Locate the cell with the specified text and output its [x, y] center coordinate. 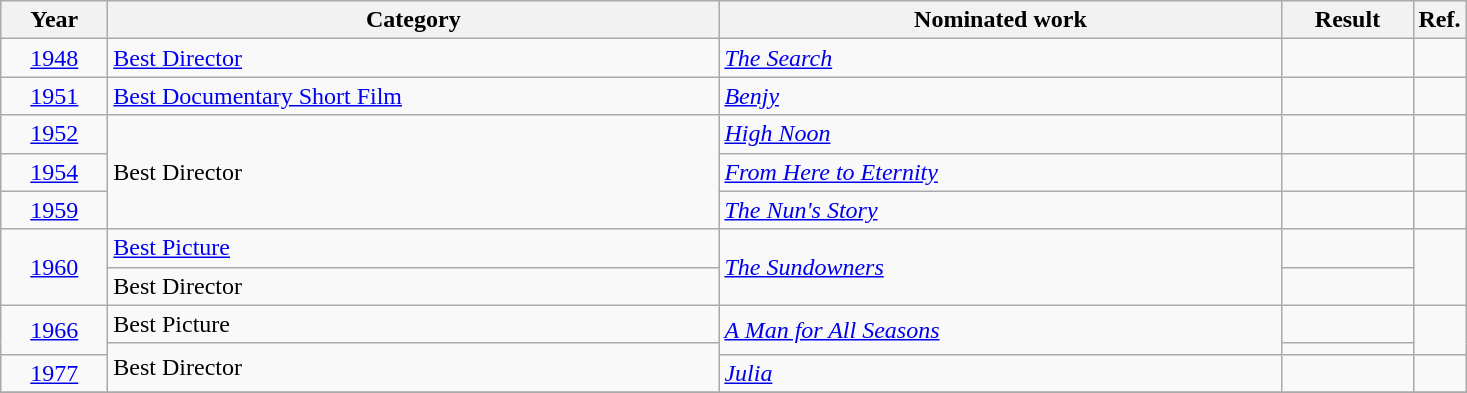
1954 [54, 172]
The Search [1000, 58]
Benjy [1000, 96]
The Sundowners [1000, 267]
The Nun's Story [1000, 210]
1951 [54, 96]
Julia [1000, 373]
Nominated work [1000, 20]
Year [54, 20]
Best Documentary Short Film [414, 96]
From Here to Eternity [1000, 172]
1966 [54, 330]
A Man for All Seasons [1000, 330]
1952 [54, 134]
Ref. [1440, 20]
1948 [54, 58]
High Noon [1000, 134]
Category [414, 20]
Result [1348, 20]
1959 [54, 210]
1977 [54, 373]
1960 [54, 267]
